Return the [x, y] coordinate for the center point of the cell that contains the specified text.  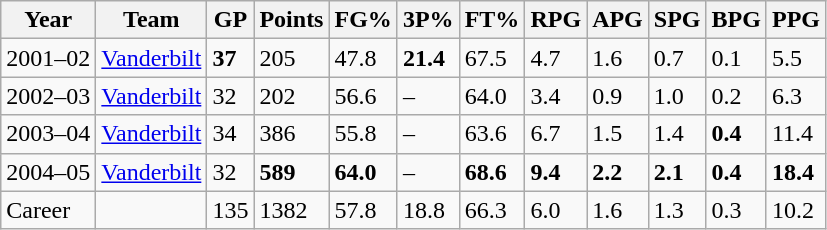
9.4 [556, 172]
55.8 [363, 134]
Points [292, 20]
135 [230, 210]
0.7 [677, 58]
BPG [736, 20]
0.2 [736, 96]
68.6 [492, 172]
202 [292, 96]
67.5 [492, 58]
GP [230, 20]
66.3 [492, 210]
3P% [428, 20]
589 [292, 172]
2.1 [677, 172]
2004–05 [48, 172]
APG [618, 20]
34 [230, 134]
FG% [363, 20]
1.4 [677, 134]
18.4 [796, 172]
1.3 [677, 210]
6.3 [796, 96]
3.4 [556, 96]
57.8 [363, 210]
6.0 [556, 210]
21.4 [428, 58]
11.4 [796, 134]
1.5 [618, 134]
37 [230, 58]
PPG [796, 20]
SPG [677, 20]
0.9 [618, 96]
386 [292, 134]
1382 [292, 210]
RPG [556, 20]
Career [48, 210]
18.8 [428, 210]
56.6 [363, 96]
63.6 [492, 134]
2003–04 [48, 134]
6.7 [556, 134]
0.1 [736, 58]
Team [152, 20]
FT% [492, 20]
4.7 [556, 58]
10.2 [796, 210]
Year [48, 20]
5.5 [796, 58]
2.2 [618, 172]
205 [292, 58]
1.0 [677, 96]
0.3 [736, 210]
2001–02 [48, 58]
2002–03 [48, 96]
47.8 [363, 58]
